Identify which cell holds the provided text, then report its [x, y] central coordinate. 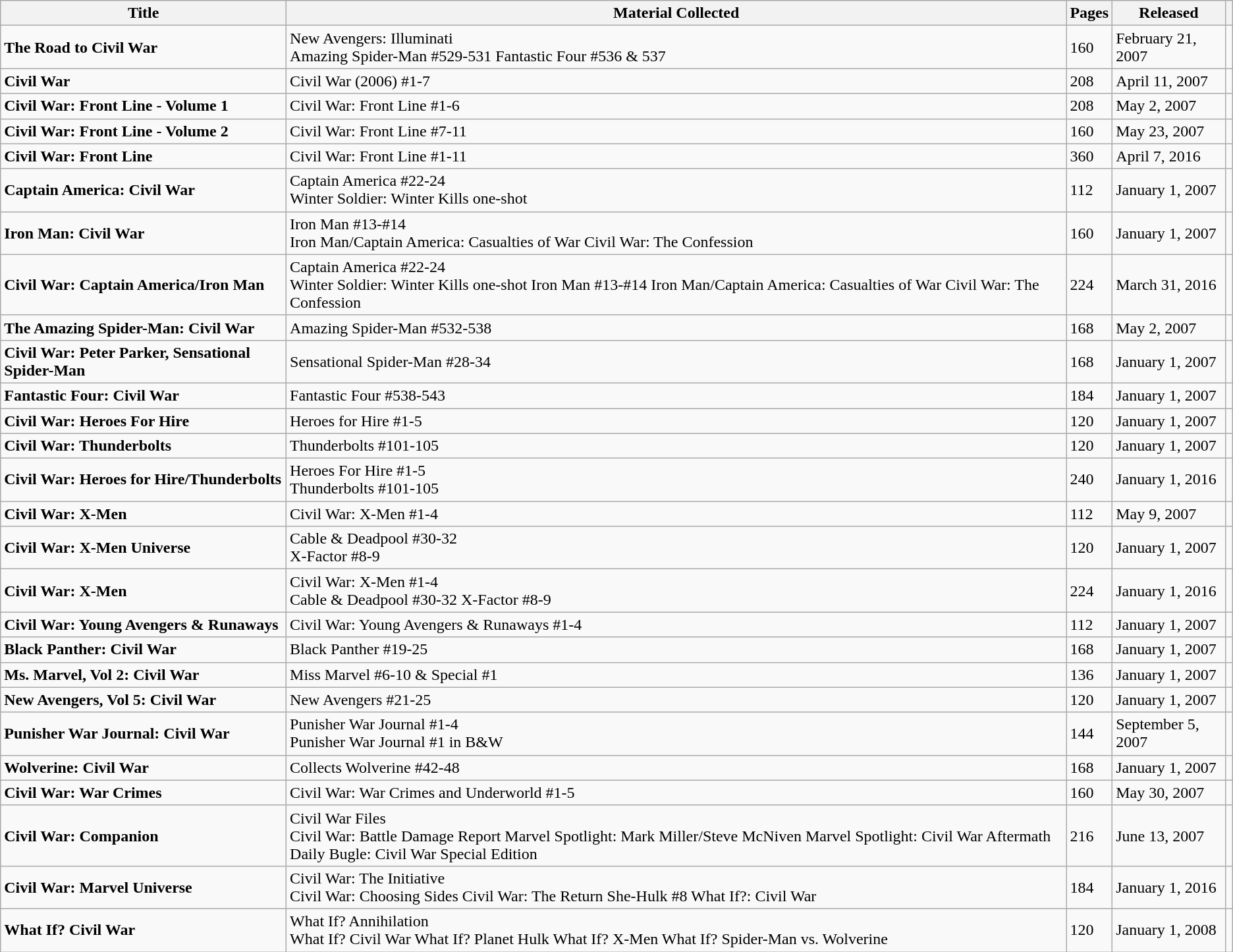
Thunderbolts #101-105 [676, 446]
New Avengers #21-25 [676, 700]
Fantastic Four #538-543 [676, 395]
Title [144, 13]
Punisher War Journal: Civil War [144, 734]
Civil War: Young Avengers & Runaways #1-4 [676, 625]
Civil War: War Crimes and Underworld #1-5 [676, 793]
Pages [1089, 13]
New Avengers, Vol 5: Civil War [144, 700]
New Avengers: IlluminatiAmazing Spider-Man #529-531 Fantastic Four #536 & 537 [676, 47]
What If? AnnihilationWhat If? Civil War What If? Planet Hulk What If? X-Men What If? Spider-Man vs. Wolverine [676, 930]
Civil War: Front Line #1-11 [676, 156]
May 23, 2007 [1169, 131]
Civil War: Thunderbolts [144, 446]
Punisher War Journal #1-4Punisher War Journal #1 in B&W [676, 734]
May 30, 2007 [1169, 793]
Civil War: War Crimes [144, 793]
April 11, 2007 [1169, 81]
Civil War: Marvel Universe [144, 887]
216 [1089, 835]
Civil War: Front Line [144, 156]
Heroes For Hire #1-5Thunderbolts #101-105 [676, 480]
Civil War: Front Line #7-11 [676, 131]
Captain America #22-24Winter Soldier: Winter Kills one-shot Iron Man #13-#14 Iron Man/Captain America: Casualties of War Civil War: The Confession [676, 285]
Sensational Spider-Man #28-34 [676, 361]
Heroes for Hire #1-5 [676, 421]
Fantastic Four: Civil War [144, 395]
240 [1089, 480]
Black Panther #19-25 [676, 650]
Amazing Spider-Man #532-538 [676, 327]
September 5, 2007 [1169, 734]
June 13, 2007 [1169, 835]
Captain America: Civil War [144, 190]
Civil War: X-Men #1-4Cable & Deadpool #30-32 X-Factor #8-9 [676, 590]
Civil War: The InitiativeCivil War: Choosing Sides Civil War: The Return She-Hulk #8 What If?: Civil War [676, 887]
Wolverine: Civil War [144, 768]
Civil War (2006) #1-7 [676, 81]
April 7, 2016 [1169, 156]
Iron Man #13-#14Iron Man/Captain America: Casualties of War Civil War: The Confession [676, 233]
Ms. Marvel, Vol 2: Civil War [144, 675]
Material Collected [676, 13]
Civil War: Front Line #1-6 [676, 106]
Cable & Deadpool #30-32X-Factor #8-9 [676, 548]
Civil War: X-Men #1-4 [676, 514]
Civil War: Young Avengers & Runaways [144, 625]
Civil War [144, 81]
What If? Civil War [144, 930]
144 [1089, 734]
Civil War: Heroes For Hire [144, 421]
Civil War: Companion [144, 835]
Civil War: Captain America/Iron Man [144, 285]
Miss Marvel #6-10 & Special #1 [676, 675]
Released [1169, 13]
360 [1089, 156]
Civil War: X-Men Universe [144, 548]
Civil War: Front Line - Volume 1 [144, 106]
Civil War: Heroes for Hire/Thunderbolts [144, 480]
The Road to Civil War [144, 47]
Collects Wolverine #42-48 [676, 768]
Iron Man: Civil War [144, 233]
March 31, 2016 [1169, 285]
The Amazing Spider-Man: Civil War [144, 327]
136 [1089, 675]
Black Panther: Civil War [144, 650]
January 1, 2008 [1169, 930]
May 9, 2007 [1169, 514]
Civil War: Peter Parker, Sensational Spider-Man [144, 361]
February 21, 2007 [1169, 47]
Captain America #22-24Winter Soldier: Winter Kills one-shot [676, 190]
Civil War: Front Line - Volume 2 [144, 131]
